From the cell containing the given text, extract its center point as (X, Y) coordinate. 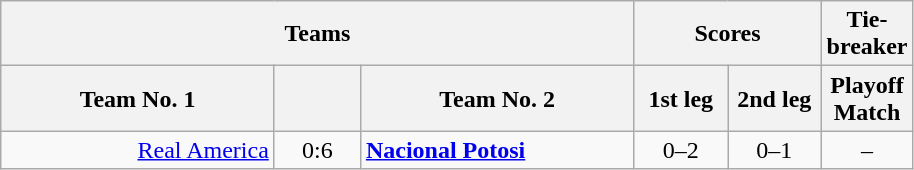
Teams (318, 34)
2nd leg (775, 98)
1st leg (681, 98)
0:6 (317, 150)
– (867, 150)
Team No. 2 (497, 98)
0–1 (775, 150)
Real America (138, 150)
Tie-breaker (867, 34)
Playoff Match (867, 98)
Team No. 1 (138, 98)
Scores (728, 34)
0–2 (681, 150)
Nacional Potosi (497, 150)
